Return (X, Y) of the center of cell containing provided text 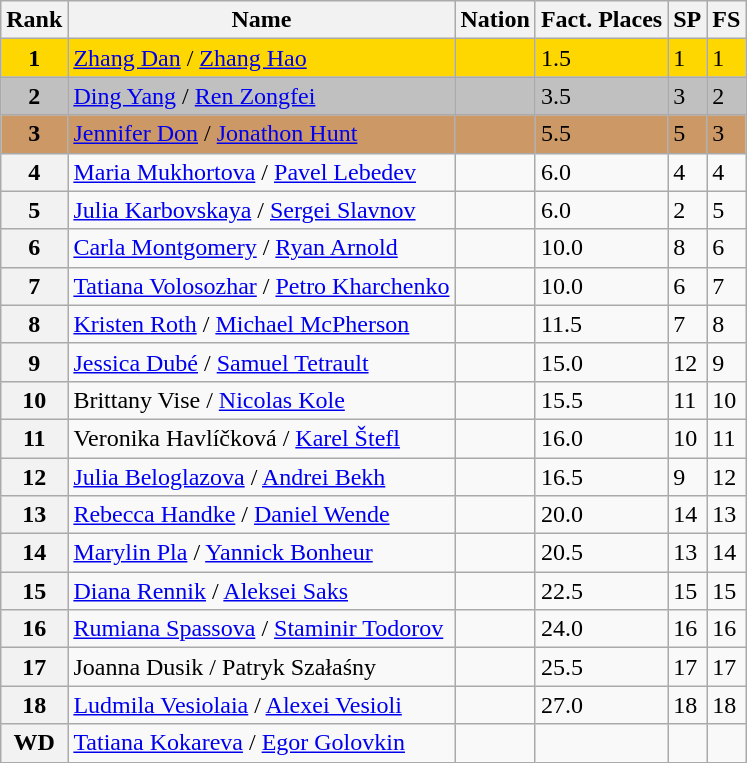
Julia Karbovskaya / Sergei Slavnov (262, 210)
22.5 (601, 591)
Ludmila Vesiolaia / Alexei Vesioli (262, 705)
24.0 (601, 629)
FS (726, 20)
20.0 (601, 515)
3.5 (601, 96)
Jennifer Don / Jonathon Hunt (262, 134)
Tatiana Volosozhar / Petro Kharchenko (262, 286)
Rank (34, 20)
1.5 (601, 58)
27.0 (601, 705)
Tatiana Kokareva / Egor Golovkin (262, 743)
Veronika Havlíčková / Karel Štefl (262, 438)
16.5 (601, 477)
Nation (495, 20)
Fact. Places (601, 20)
Diana Rennik / Aleksei Saks (262, 591)
11.5 (601, 324)
Ding Yang / Ren Zongfei (262, 96)
20.5 (601, 553)
25.5 (601, 667)
15.0 (601, 362)
Kristen Roth / Michael McPherson (262, 324)
Maria Mukhortova / Pavel Lebedev (262, 172)
Joanna Dusik / Patryk Szałaśny (262, 667)
SP (688, 20)
Julia Beloglazova / Andrei Bekh (262, 477)
Rebecca Handke / Daniel Wende (262, 515)
Zhang Dan / Zhang Hao (262, 58)
Brittany Vise / Nicolas Kole (262, 400)
5.5 (601, 134)
Marylin Pla / Yannick Bonheur (262, 553)
16.0 (601, 438)
Rumiana Spassova / Staminir Todorov (262, 629)
Jessica Dubé / Samuel Tetrault (262, 362)
15.5 (601, 400)
Carla Montgomery / Ryan Arnold (262, 248)
Name (262, 20)
WD (34, 743)
